Find where the given text appears and provide that cell's center as [X, Y] coordinate. 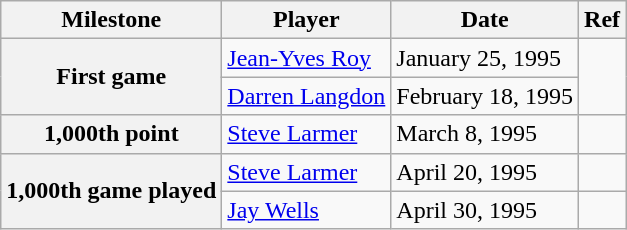
Date [485, 20]
Milestone [112, 20]
Jay Wells [306, 210]
January 25, 1995 [485, 58]
April 20, 1995 [485, 172]
February 18, 1995 [485, 96]
Ref [602, 20]
Darren Langdon [306, 96]
March 8, 1995 [485, 134]
First game [112, 77]
1,000th game played [112, 191]
April 30, 1995 [485, 210]
Jean-Yves Roy [306, 58]
1,000th point [112, 134]
Player [306, 20]
